Identify which cell holds the provided text, then report its [X, Y] central coordinate. 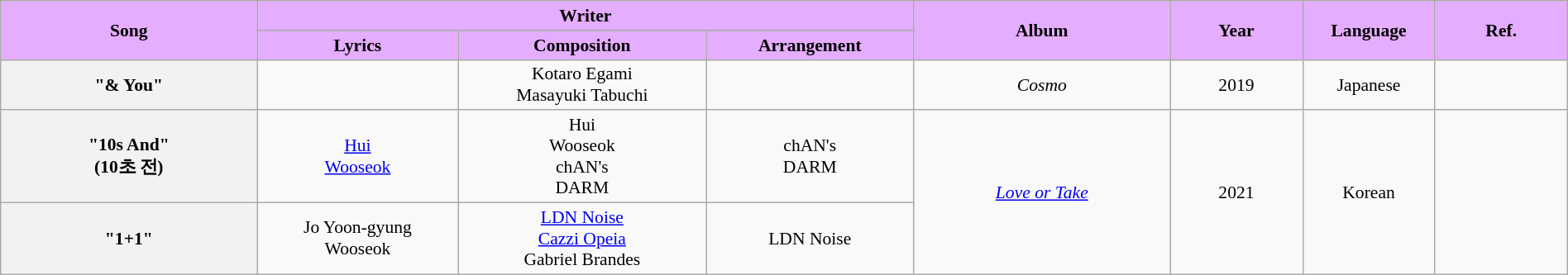
LDN NoiseCazzi OpeiaGabriel Brandes [582, 238]
"10s And" (10초 전) [129, 156]
HuiWooseokchAN'sDARM [582, 156]
Ref. [1501, 30]
Cosmo [1042, 84]
Writer [586, 16]
2021 [1236, 192]
Love or Take [1042, 192]
2019 [1236, 84]
Kotaro EgamiMasayuki Tabuchi [582, 84]
Korean [1369, 192]
Japanese [1369, 84]
Language [1369, 30]
Lyrics [357, 45]
LDN Noise [810, 238]
Song [129, 30]
HuiWooseok [357, 156]
chAN'sDARM [810, 156]
"1+1" [129, 238]
"& You" [129, 84]
Year [1236, 30]
Jo Yoon-gyungWooseok [357, 238]
Album [1042, 30]
Arrangement [810, 45]
Composition [582, 45]
